Pinpoint the cell where the given text exists, returning its [X, Y] midpoint coordinate. 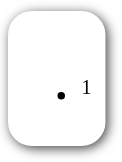
1 [56, 78]
